From the cell containing the given text, extract its center point as (X, Y) coordinate. 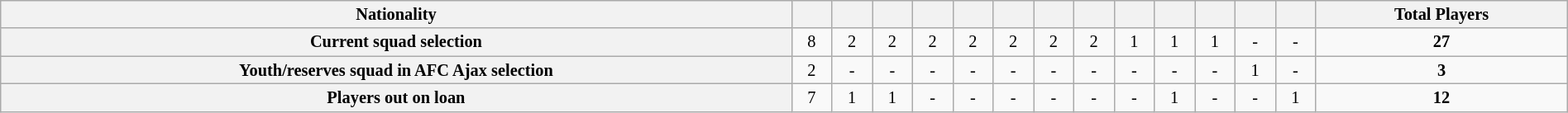
12 (1441, 97)
3 (1441, 70)
Current squad selection (396, 42)
27 (1441, 42)
Total Players (1441, 14)
Nationality (396, 14)
7 (812, 97)
Players out on loan (396, 97)
8 (812, 42)
Youth/reserves squad in AFC Ajax selection (396, 70)
